From the cell containing the given text, extract its center point as [X, Y] coordinate. 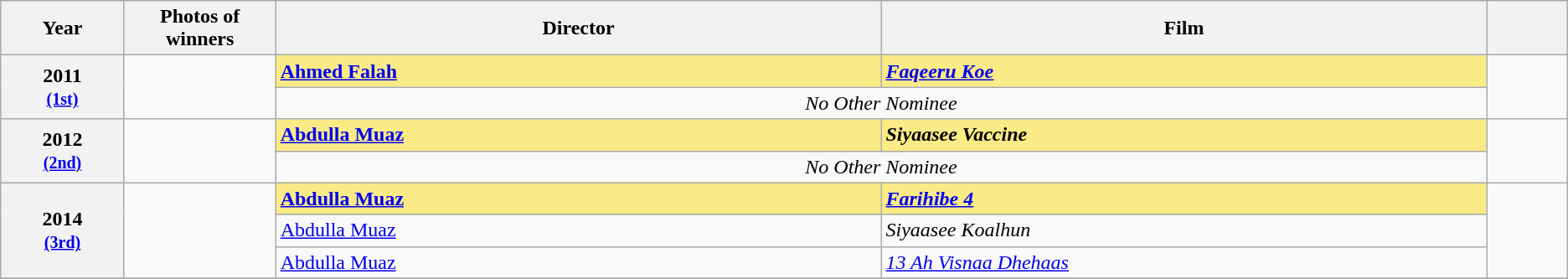
Faqeeru Koe [1184, 71]
2014 (3rd) [63, 230]
Film [1184, 28]
Year [63, 28]
13 Ah Visnaa Dhehaas [1184, 262]
Photos of winners [199, 28]
2012 (2nd) [63, 151]
Siyaasee Vaccine [1184, 135]
2011 (1st) [63, 87]
Ahmed Falah [578, 71]
Siyaasee Koalhun [1184, 230]
Director [578, 28]
Farihibe 4 [1184, 199]
